Extract the (X, Y) coordinate from the center of the cell holding the provided text.  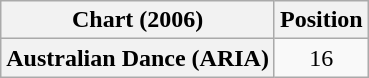
Position (321, 20)
Australian Dance (ARIA) (138, 58)
Chart (2006) (138, 20)
16 (321, 58)
